Return the [X, Y] coordinate for the center point of the cell that contains the specified text.  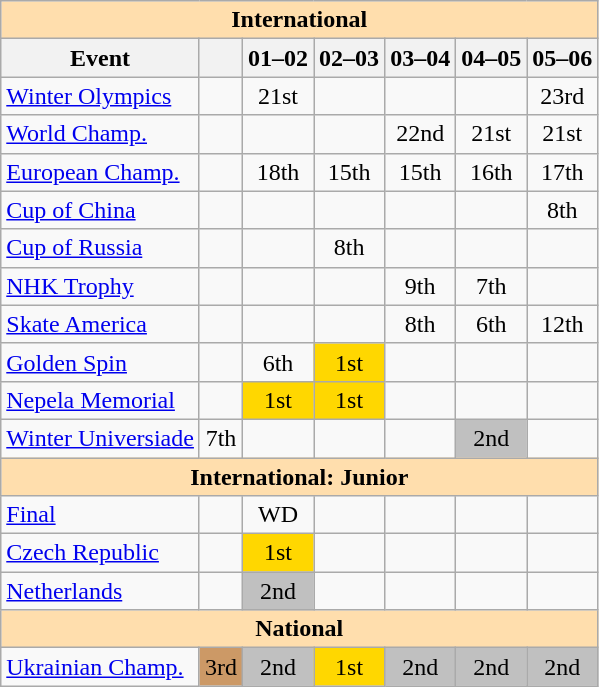
Cup of Russia [100, 248]
23rd [562, 96]
17th [562, 172]
9th [420, 286]
World Champ. [100, 134]
Netherlands [100, 591]
02–03 [350, 58]
3rd [220, 667]
Skate America [100, 324]
01–02 [278, 58]
Nepela Memorial [100, 400]
03–04 [420, 58]
05–06 [562, 58]
Winter Universiade [100, 438]
Event [100, 58]
18th [278, 172]
NHK Trophy [100, 286]
22nd [420, 134]
WD [278, 515]
Winter Olympics [100, 96]
Ukrainian Champ. [100, 667]
04–05 [492, 58]
International [300, 20]
International: Junior [300, 477]
16th [492, 172]
Final [100, 515]
Cup of China [100, 210]
National [300, 629]
Golden Spin [100, 362]
European Champ. [100, 172]
12th [562, 324]
Czech Republic [100, 553]
